Pinpoint the cell where the given text exists, returning its [X, Y] midpoint coordinate. 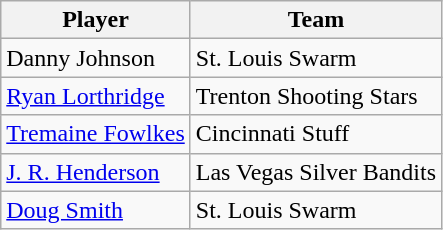
Team [316, 20]
J. R. Henderson [96, 172]
Ryan Lorthridge [96, 96]
Trenton Shooting Stars [316, 96]
Danny Johnson [96, 58]
Las Vegas Silver Bandits [316, 172]
Tremaine Fowlkes [96, 134]
Cincinnati Stuff [316, 134]
Doug Smith [96, 210]
Player [96, 20]
